Locate the cell with the specified text and output its (x, y) center coordinate. 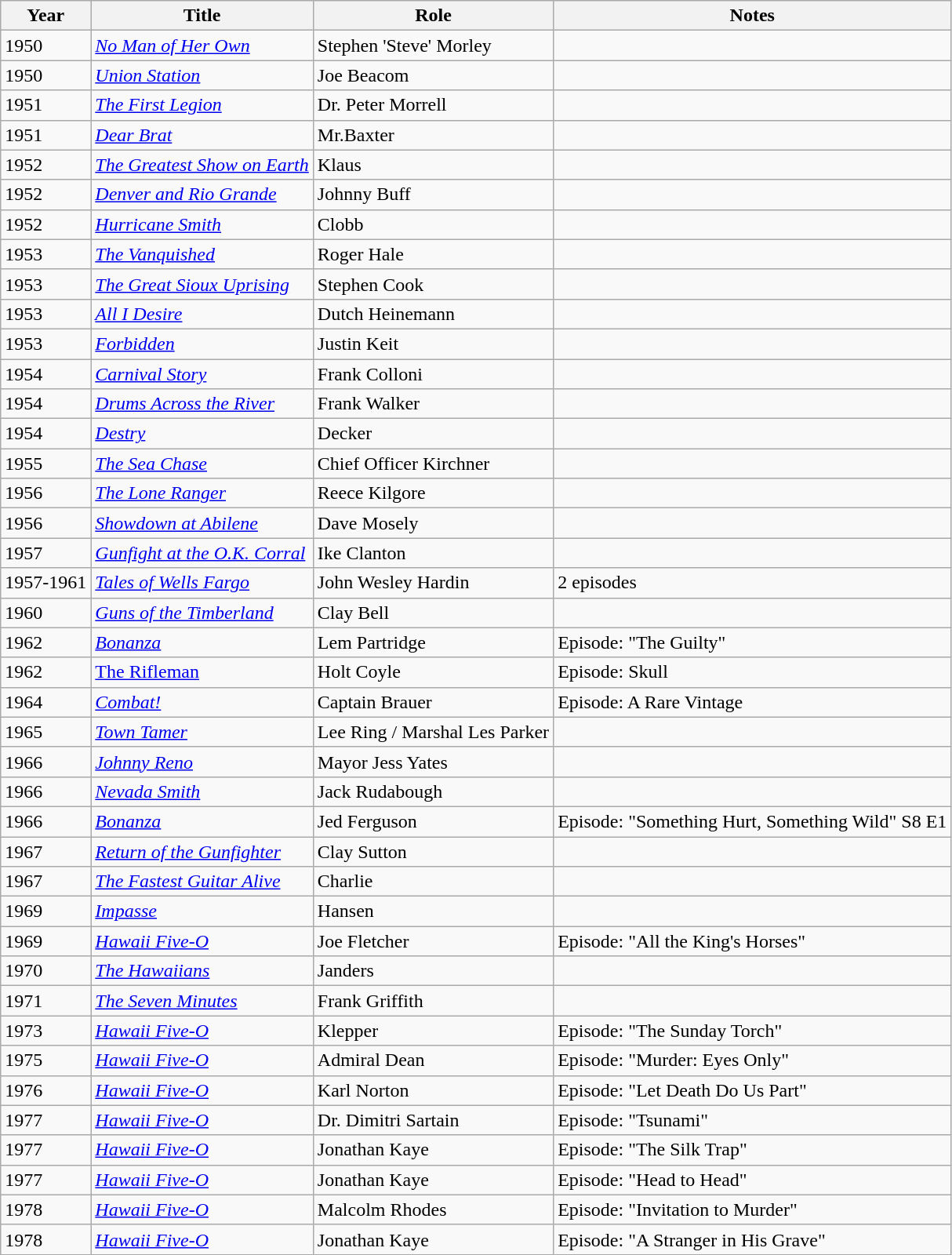
Captain Brauer (433, 702)
1970 (45, 971)
Clay Sutton (433, 851)
Episode: Skull (753, 672)
1960 (45, 613)
Joe Beacom (433, 75)
Return of the Gunfighter (202, 851)
1964 (45, 702)
1957 (45, 553)
Episode: "A Stranger in His Grave" (753, 1239)
Showdown at Abilene (202, 523)
Episode: "All the King's Horses" (753, 941)
Denver and Rio Grande (202, 195)
Nevada Smith (202, 791)
Reece Kilgore (433, 493)
The Hawaiians (202, 971)
Johnny Reno (202, 762)
Notes (753, 16)
Episode: "Tsunami" (753, 1120)
Forbidden (202, 344)
1957-1961 (45, 583)
Ike Clanton (433, 553)
Hansen (433, 911)
The Rifleman (202, 672)
Dutch Heinemann (433, 314)
Dave Mosely (433, 523)
Stephen Cook (433, 284)
Lem Partridge (433, 642)
Combat! (202, 702)
Episode: A Rare Vintage (753, 702)
Joe Fletcher (433, 941)
Carnival Story (202, 374)
Episode: "Murder: Eyes Only" (753, 1060)
Episode: "Something Hurt, Something Wild" S8 E1 (753, 821)
Role (433, 16)
1965 (45, 732)
1971 (45, 1001)
Clobb (433, 224)
The Fastest Guitar Alive (202, 882)
Drums Across the River (202, 404)
Town Tamer (202, 732)
Chief Officer Kirchner (433, 464)
Lee Ring / Marshal Les Parker (433, 732)
Dr. Dimitri Sartain (433, 1120)
Year (45, 16)
The First Legion (202, 105)
Dr. Peter Morrell (433, 105)
The Sea Chase (202, 464)
Jack Rudabough (433, 791)
1976 (45, 1090)
Frank Walker (433, 404)
Frank Griffith (433, 1001)
The Vanquished (202, 254)
1975 (45, 1060)
The Seven Minutes (202, 1001)
All I Desire (202, 314)
Episode: "Invitation to Murder" (753, 1210)
Gunfight at the O.K. Corral (202, 553)
Decker (433, 434)
Holt Coyle (433, 672)
Johnny Buff (433, 195)
Justin Keit (433, 344)
Clay Bell (433, 613)
1973 (45, 1031)
Tales of Wells Fargo (202, 583)
Mayor Jess Yates (433, 762)
Mr.Baxter (433, 135)
Episode: "The Guilty" (753, 642)
Impasse (202, 911)
Episode: "Head to Head" (753, 1180)
Dear Brat (202, 135)
Jed Ferguson (433, 821)
The Lone Ranger (202, 493)
Karl Norton (433, 1090)
Union Station (202, 75)
Title (202, 16)
Klepper (433, 1031)
Charlie (433, 882)
Roger Hale (433, 254)
Janders (433, 971)
Klaus (433, 165)
Destry (202, 434)
Frank Colloni (433, 374)
2 episodes (753, 583)
The Great Sioux Uprising (202, 284)
1955 (45, 464)
The Greatest Show on Earth (202, 165)
Episode: "Let Death Do Us Part" (753, 1090)
Guns of the Timberland (202, 613)
John Wesley Hardin (433, 583)
Admiral Dean (433, 1060)
Episode: "The Sunday Torch" (753, 1031)
Episode: "The Silk Trap" (753, 1150)
No Man of Her Own (202, 45)
Stephen 'Steve' Morley (433, 45)
Hurricane Smith (202, 224)
Malcolm Rhodes (433, 1210)
